From the cell containing the given text, extract its center point as (x, y) coordinate. 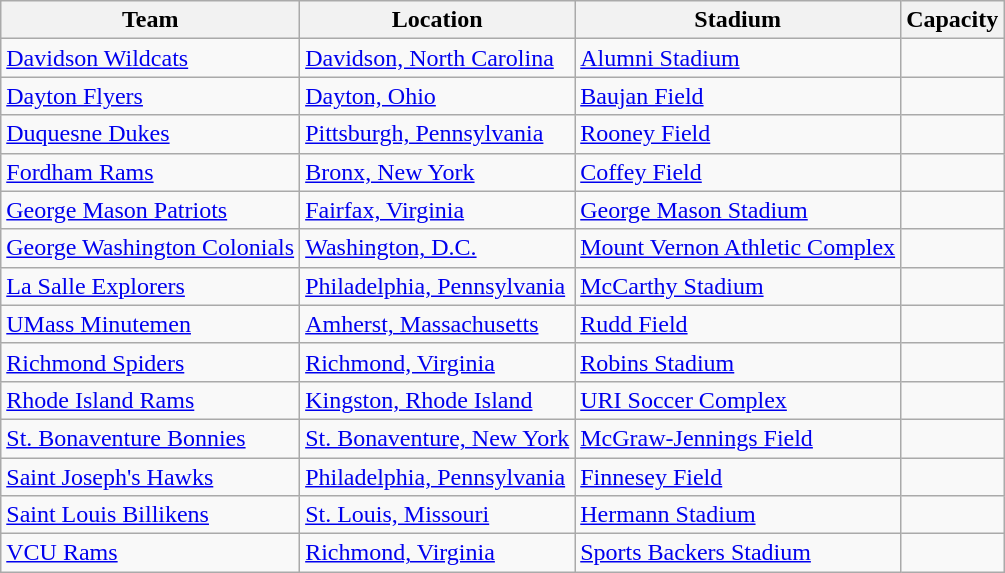
Robins Stadium (738, 362)
McCarthy Stadium (738, 286)
Fordham Rams (150, 172)
Davidson, North Carolina (438, 58)
Amherst, Massachusetts (438, 324)
Baujan Field (738, 96)
Washington, D.C. (438, 248)
VCU Rams (150, 553)
Rudd Field (738, 324)
McGraw-Jennings Field (738, 438)
Fairfax, Virginia (438, 210)
George Mason Patriots (150, 210)
Capacity (952, 20)
Rhode Island Rams (150, 400)
Pittsburgh, Pennsylvania (438, 134)
Sports Backers Stadium (738, 553)
Stadium (738, 20)
St. Bonaventure Bonnies (150, 438)
George Mason Stadium (738, 210)
Dayton, Ohio (438, 96)
Davidson Wildcats (150, 58)
Saint Louis Billikens (150, 515)
Rooney Field (738, 134)
Dayton Flyers (150, 96)
Mount Vernon Athletic Complex (738, 248)
Bronx, New York (438, 172)
Finnesey Field (738, 477)
La Salle Explorers (150, 286)
Coffey Field (738, 172)
Kingston, Rhode Island (438, 400)
Saint Joseph's Hawks (150, 477)
Alumni Stadium (738, 58)
St. Bonaventure, New York (438, 438)
Duquesne Dukes (150, 134)
St. Louis, Missouri (438, 515)
Team (150, 20)
Hermann Stadium (738, 515)
Location (438, 20)
Richmond Spiders (150, 362)
URI Soccer Complex (738, 400)
UMass Minutemen (150, 324)
George Washington Colonials (150, 248)
